Search for the cell housing the specified text and yield its [X, Y] center coordinate. 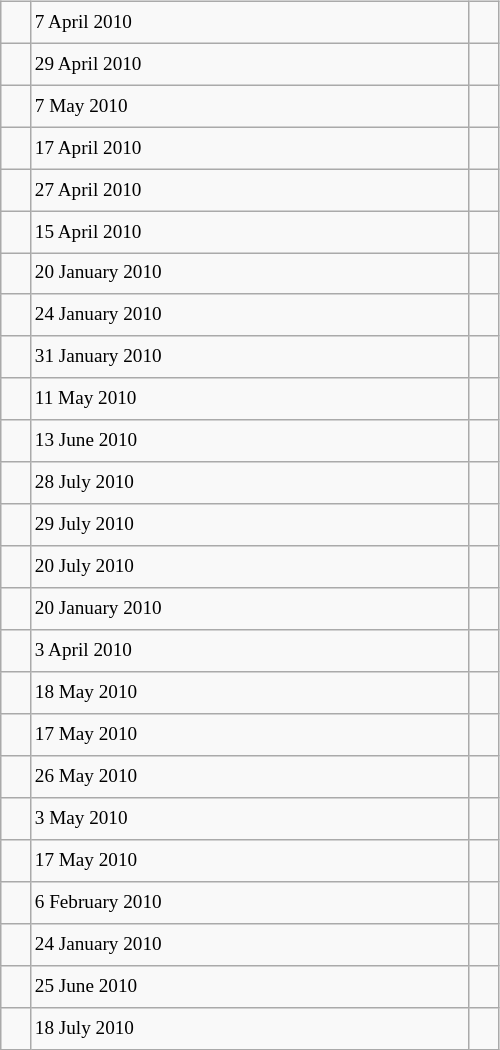
20 July 2010 [250, 567]
7 May 2010 [250, 106]
27 April 2010 [250, 190]
25 June 2010 [250, 986]
18 July 2010 [250, 1028]
17 April 2010 [250, 148]
11 May 2010 [250, 399]
26 May 2010 [250, 777]
31 January 2010 [250, 357]
28 July 2010 [250, 483]
18 May 2010 [250, 693]
7 April 2010 [250, 22]
29 July 2010 [250, 525]
3 May 2010 [250, 819]
6 February 2010 [250, 902]
15 April 2010 [250, 232]
13 June 2010 [250, 441]
29 April 2010 [250, 64]
3 April 2010 [250, 651]
